Capture the cell that displays the provided text and extract its [x, y] central coordinate. 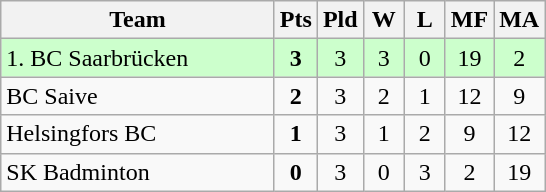
W [384, 20]
Team [138, 20]
1. BC Saarbrücken [138, 58]
Helsingfors BC [138, 134]
L [424, 20]
SK Badminton [138, 172]
Pts [296, 20]
MA [520, 20]
BC Saive [138, 96]
MF [469, 20]
Pld [340, 20]
